Scan for the cell matching the given text and deliver its (x, y) coordinate at center. 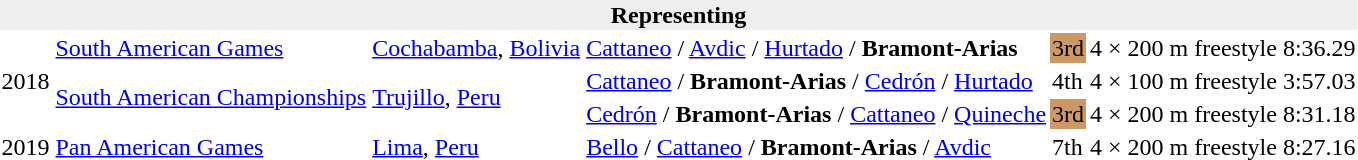
Cattaneo / Avdic / Hurtado / Bramont-Arias (816, 48)
Cedrón / Bramont-Arias / Cattaneo / Quineche (816, 114)
4 × 100 m freestyle (1184, 81)
3:57.03 (1319, 81)
8:31.18 (1319, 114)
South American Games (211, 48)
2018 (26, 81)
8:36.29 (1319, 48)
Cochabamba, Bolivia (476, 48)
South American Championships (211, 98)
Trujillo, Peru (476, 98)
Cattaneo / Bramont-Arias / Cedrón / Hurtado (816, 81)
Representing (678, 15)
4th (1068, 81)
